Scan for the cell matching the given text and deliver its (X, Y) coordinate at center. 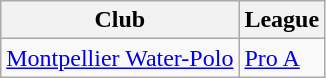
Pro A (282, 58)
Montpellier Water-Polo (120, 58)
League (282, 20)
Club (120, 20)
